Pinpoint the cell where the given text exists, returning its [X, Y] midpoint coordinate. 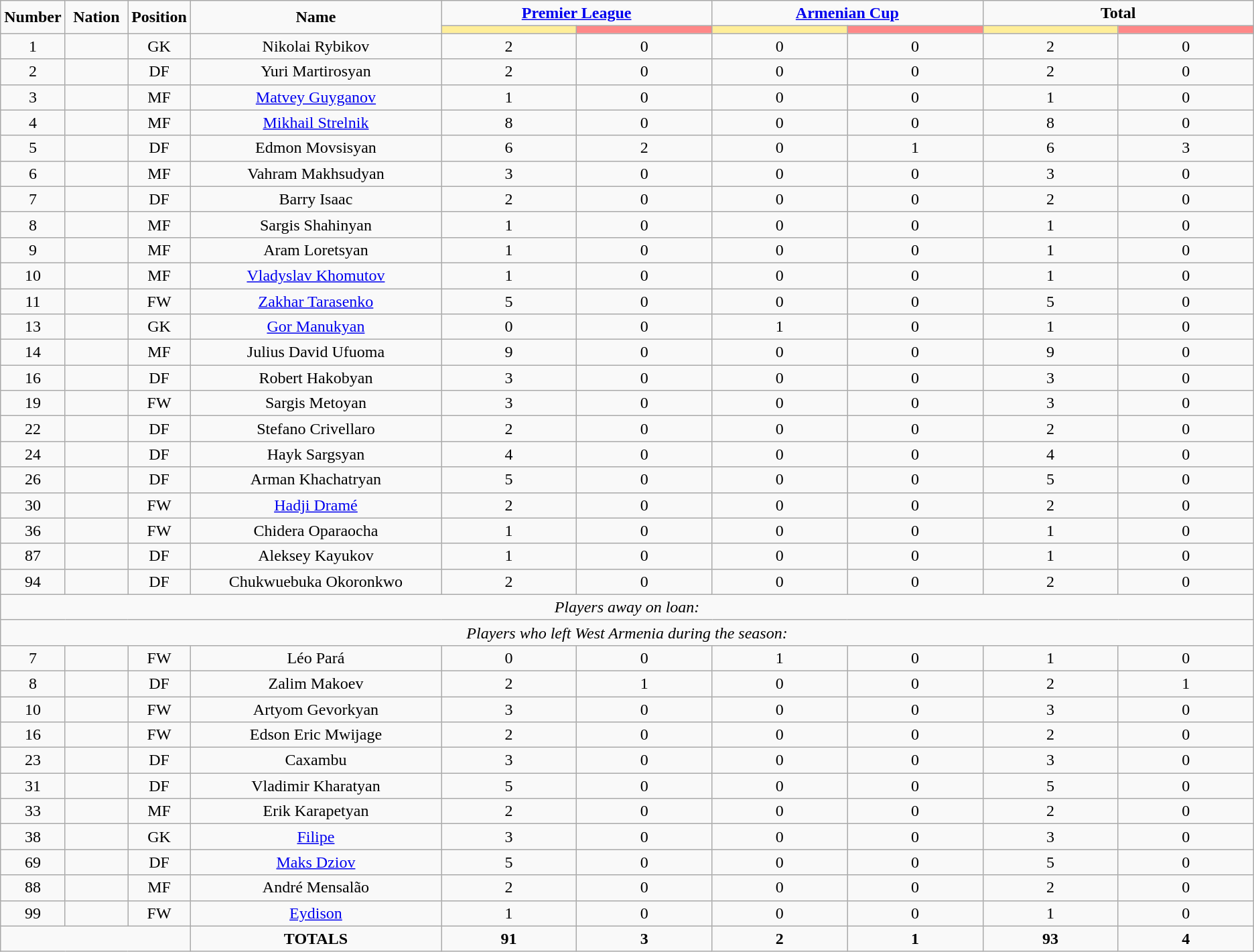
Robert Hakobyan [316, 378]
Nation [96, 17]
Nikolai Rybikov [316, 46]
Position [159, 17]
91 [508, 939]
Hadji Dramé [316, 505]
Artyom Gevorkyan [316, 709]
69 [33, 862]
Premier League [576, 13]
Gor Manukyan [316, 327]
93 [1050, 939]
Aleksey Kayukov [316, 556]
Yuri Martirosyan [316, 72]
94 [33, 582]
Vahram Makhsudyan [316, 174]
Aram Loretsyan [316, 250]
31 [33, 786]
Total [1118, 13]
88 [33, 888]
Zakhar Tarasenko [316, 301]
Eydison [316, 913]
23 [33, 760]
24 [33, 454]
Vladimir Kharatyan [316, 786]
Edson Eric Mwijage [316, 735]
Players who left West Armenia during the season: [627, 632]
Maks Dziov [316, 862]
Players away on loan: [627, 607]
26 [33, 480]
Sargis Metoyan [316, 403]
Caxambu [316, 760]
33 [33, 811]
Julius David Ufuoma [316, 352]
TOTALS [316, 939]
Name [316, 17]
André Mensalão [316, 888]
Léo Pará [316, 658]
Matvey Guyganov [316, 97]
Number [33, 17]
11 [33, 301]
38 [33, 837]
Hayk Sargsyan [316, 454]
Filipe [316, 837]
99 [33, 913]
Chukwuebuka Okoronkwo [316, 582]
Vladyslav Khomutov [316, 275]
87 [33, 556]
30 [33, 505]
13 [33, 327]
Zalim Makoev [316, 683]
Mikhail Strelnik [316, 123]
14 [33, 352]
Arman Khachatryan [316, 480]
22 [33, 429]
19 [33, 403]
Stefano Crivellaro [316, 429]
Barry Isaac [316, 199]
Edmon Movsisyan [316, 148]
Sargis Shahinyan [316, 224]
Erik Karapetyan [316, 811]
Armenian Cup [847, 13]
36 [33, 531]
Chidera Oparaocha [316, 531]
